Return (X, Y) of the center of cell containing provided text 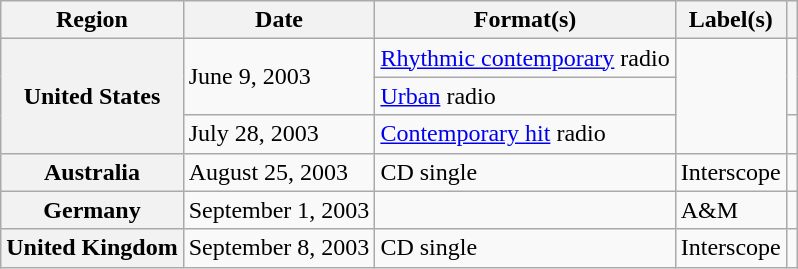
Region (92, 20)
July 28, 2003 (279, 134)
June 9, 2003 (279, 77)
Rhythmic contemporary radio (525, 58)
A&M (730, 210)
Germany (92, 210)
Format(s) (525, 20)
Label(s) (730, 20)
United Kingdom (92, 248)
Date (279, 20)
Urban radio (525, 96)
Australia (92, 172)
United States (92, 96)
Contemporary hit radio (525, 134)
September 1, 2003 (279, 210)
August 25, 2003 (279, 172)
September 8, 2003 (279, 248)
